Search for the cell housing the specified text and yield its [X, Y] center coordinate. 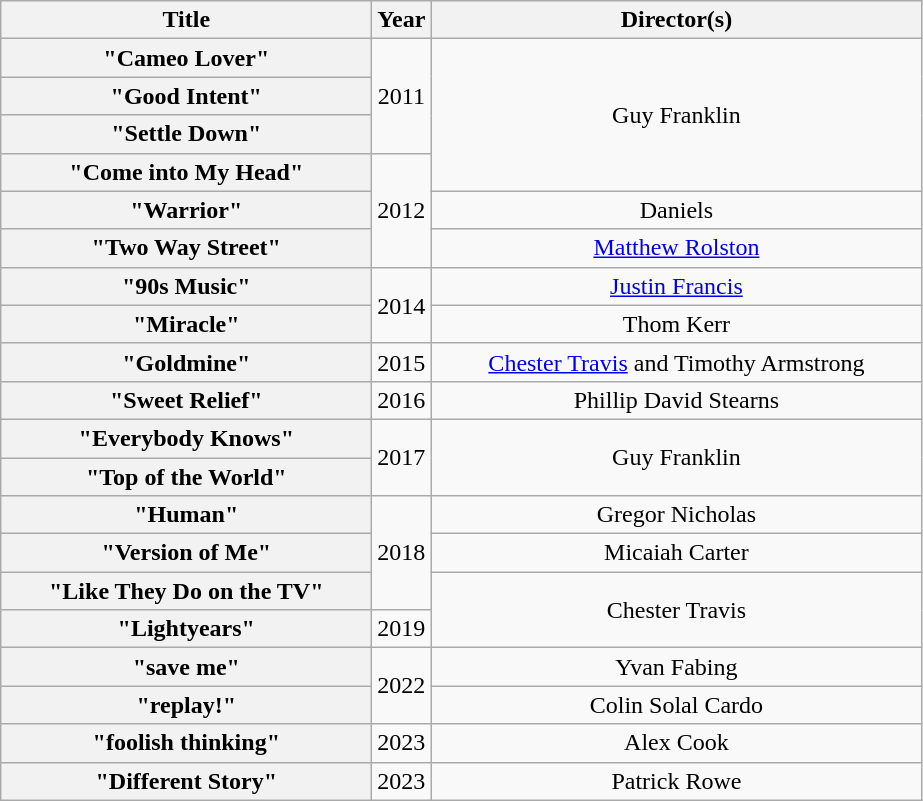
"Cameo Lover" [186, 58]
Director(s) [676, 20]
"Everybody Knows" [186, 438]
Yvan Fabing [676, 667]
"save me" [186, 667]
"Miracle" [186, 324]
Justin Francis [676, 286]
2015 [402, 362]
"Sweet Relief" [186, 400]
Gregor Nicholas [676, 515]
Thom Kerr [676, 324]
2012 [402, 210]
Patrick Rowe [676, 781]
2014 [402, 305]
Colin Solal Cardo [676, 705]
2019 [402, 629]
Alex Cook [676, 743]
Chester Travis and Timothy Armstrong [676, 362]
"Lightyears" [186, 629]
"Come into My Head" [186, 172]
Title [186, 20]
2018 [402, 553]
"Two Way Street" [186, 248]
2022 [402, 686]
2017 [402, 457]
Matthew Rolston [676, 248]
"Human" [186, 515]
2011 [402, 96]
"replay!" [186, 705]
"Like They Do on the TV" [186, 591]
"Good Intent" [186, 96]
"foolish thinking" [186, 743]
"90s Music" [186, 286]
"Goldmine" [186, 362]
"Warrior" [186, 210]
Phillip David Stearns [676, 400]
"Settle Down" [186, 134]
Daniels [676, 210]
"Version of Me" [186, 553]
Chester Travis [676, 610]
Year [402, 20]
"Top of the World" [186, 477]
Micaiah Carter [676, 553]
"Different Story" [186, 781]
2016 [402, 400]
